Detect which cell encompasses the target text, then output its (X, Y) center coordinate. 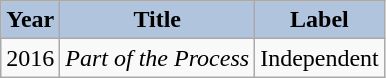
2016 (30, 58)
Independent (320, 58)
Part of the Process (158, 58)
Year (30, 20)
Label (320, 20)
Title (158, 20)
